For the text-containing cell, return its midpoint in [X, Y] coordinate format. 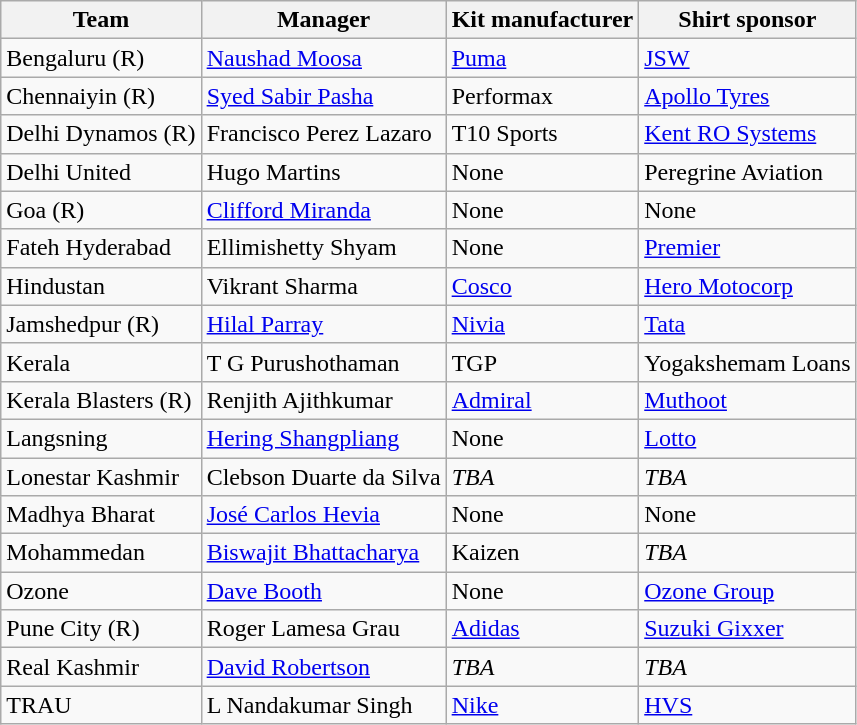
Vikrant Sharma [324, 286]
JSW [748, 58]
T10 Sports [542, 134]
Muthoot [748, 400]
Biswajit Bhattacharya [324, 553]
David Robertson [324, 667]
Tata [748, 324]
Madhya Bharat [101, 515]
Hugo Martins [324, 172]
Hero Motocorp [748, 286]
Ozone Group [748, 591]
Real Kashmir [101, 667]
Hering Shangpliang [324, 438]
TGP [542, 362]
Jamshedpur (R) [101, 324]
Lonestar Kashmir [101, 477]
Adidas [542, 629]
Suzuki Gixxer [748, 629]
Kaizen [542, 553]
Clebson Duarte da Silva [324, 477]
Dave Booth [324, 591]
Langsning [101, 438]
Premier [748, 248]
Goa (R) [101, 210]
Francisco Perez Lazaro [324, 134]
TRAU [101, 705]
Naushad Moosa [324, 58]
Mohammedan [101, 553]
Hindustan [101, 286]
Shirt sponsor [748, 20]
Peregrine Aviation [748, 172]
Kerala [101, 362]
Kent RO Systems [748, 134]
Manager [324, 20]
T G Purushothaman [324, 362]
Lotto [748, 438]
Bengaluru (R) [101, 58]
L Nandakumar Singh [324, 705]
Delhi Dynamos (R) [101, 134]
Renjith Ajithkumar [324, 400]
Pune City (R) [101, 629]
Nike [542, 705]
Kerala Blasters (R) [101, 400]
Admiral [542, 400]
Kit manufacturer [542, 20]
Delhi United [101, 172]
Puma [542, 58]
Hilal Parray [324, 324]
Performax [542, 96]
Chennaiyin (R) [101, 96]
Syed Sabir Pasha [324, 96]
Roger Lamesa Grau [324, 629]
Ellimishetty Shyam [324, 248]
Fateh Hyderabad [101, 248]
Yogakshemam Loans [748, 362]
Apollo Tyres [748, 96]
Ozone [101, 591]
HVS [748, 705]
Nivia [542, 324]
Clifford Miranda [324, 210]
José Carlos Hevia [324, 515]
Team [101, 20]
Cosco [542, 286]
